Scan for the cell matching the given text and deliver its (X, Y) coordinate at center. 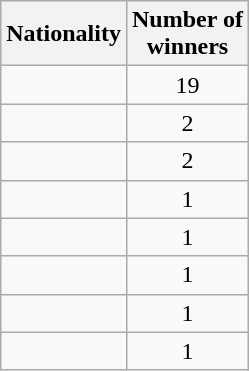
Number ofwinners (187, 34)
Nationality (64, 34)
19 (187, 85)
